Detect which cell encompasses the target text, then output its [X, Y] center coordinate. 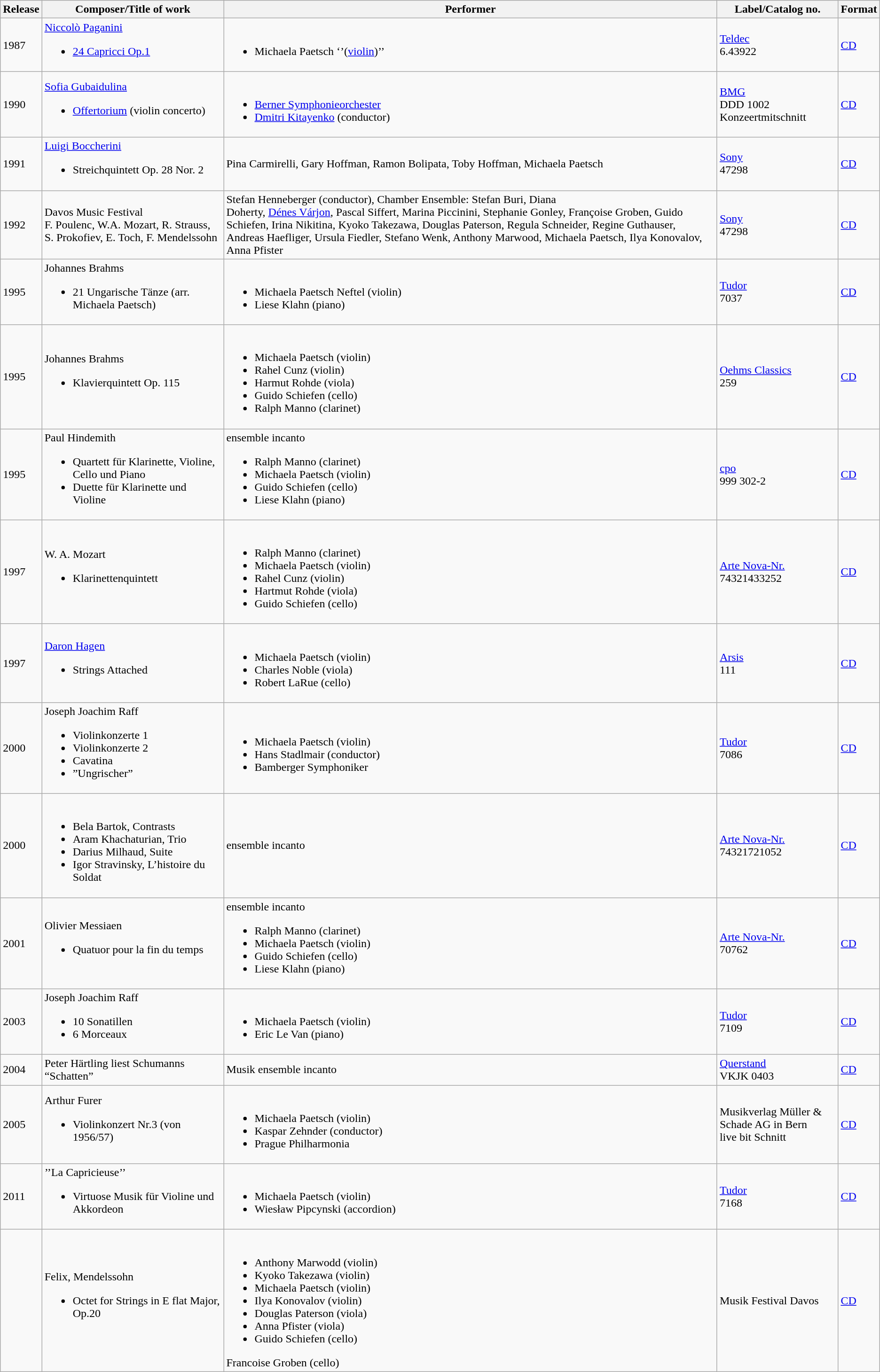
Felix, MendelssohnOctet for Strings in E flat Major, Op.20 [133, 1301]
Composer/Title of work [133, 9]
Arsis111 [778, 663]
2003 [21, 1022]
Format [859, 9]
Sofia GubaidulinaOffertorium (violin concerto) [133, 104]
Arte Nova-Nr.74321721052 [778, 845]
Michaela Paetsch (violin)Rahel Cunz (violin)Harmut Rohde (viola)Guido Schiefen (cello)Ralph Manno (clarinet) [470, 377]
1992 [21, 225]
Michaela Paetsch (violin)Wiesław Pipcynski (accordion) [470, 1197]
Performer [470, 9]
Musikverlag Müller & Schade AG in Bernlive bit Schnitt [778, 1124]
Berner SymphonieorchesterDmitri Kitayenko (conductor) [470, 104]
1990 [21, 104]
Joseph Joachim RaffViolinkonzerte 1Violinkonzerte 2Cavatina”Ungrischer” [133, 748]
Joseph Joachim Raff10 Sonatillen6 Morceaux [133, 1022]
Arte Nova-Nr.74321433252 [778, 572]
Olivier MessiaenQuatuor pour la fin du temps [133, 943]
Label/Catalog no. [778, 9]
Bela Bartok, ContrastsAram Khachaturian, TrioDarius Milhaud, SuiteIgor Stravinsky, L’histoire du Soldat [133, 845]
ensemble incanto [470, 845]
Musik Festival Davos [778, 1301]
Michaela Paetsch (violin)Kaspar Zehnder (conductor)Prague Philharmonia [470, 1124]
Luigi BoccheriniStreichquintett Op. 28 Nor. 2 [133, 164]
Arthur FurerViolinkonzert Nr.3 (von 1956/57) [133, 1124]
Paul HindemithQuartett für Klarinette, Violine, Cello und PianoDuette für Klarinette und Violine [133, 474]
Niccolò Paganini24 Capricci Op.1 [133, 45]
Teldec6.43922 [778, 45]
2005 [21, 1124]
Tudor7086 [778, 748]
2011 [21, 1197]
W. A. MozartKlarinettenquintett [133, 572]
1991 [21, 164]
2001 [21, 943]
Oehms Classics259 [778, 377]
Davos Music FestivalF. Poulenc, W.A. Mozart, R. Strauss, S. Prokofiev, E. Toch, F. Mendelssohn [133, 225]
Michaela Paetsch (violin)Eric Le Van (piano) [470, 1022]
Arte Nova-Nr.70762 [778, 943]
Ralph Manno (clarinet)Michaela Paetsch (violin)Rahel Cunz (violin)Hartmut Rohde (viola)Guido Schiefen (cello) [470, 572]
Pina Carmirelli, Gary Hoffman, Ramon Bolipata, Toby Hoffman, Michaela Paetsch [470, 164]
Michaela Paetsch Neftel (violin)Liese Klahn (piano) [470, 292]
Musik ensemble incanto [470, 1070]
BMGDDD 1002 Konzeertmitschnitt [778, 104]
’’La Capricieuse’’Virtuose Musik für Violine und Akkordeon [133, 1197]
Tudor7037 [778, 292]
Johannes Brahms21 Ungarische Tänze (arr. Michaela Paetsch) [133, 292]
Michaela Paetsch (violin)Charles Noble (viola)Robert LaRue (cello) [470, 663]
cpo999 302-2 [778, 474]
Tudor7109 [778, 1022]
QuerstandVKJK 0403 [778, 1070]
Michaela Paetsch ‘’(violin)’’ [470, 45]
Release [21, 9]
Michaela Paetsch (violin)Hans Stadlmair (conductor)Bamberger Symphoniker [470, 748]
Johannes BrahmsKlavierquintett Op. 115 [133, 377]
2004 [21, 1070]
Peter Härtling liest Schumanns “Schatten” [133, 1070]
Tudor7168 [778, 1197]
1987 [21, 45]
Daron HagenStrings Attached [133, 663]
